Locate the cell with the specified text and output its [X, Y] center coordinate. 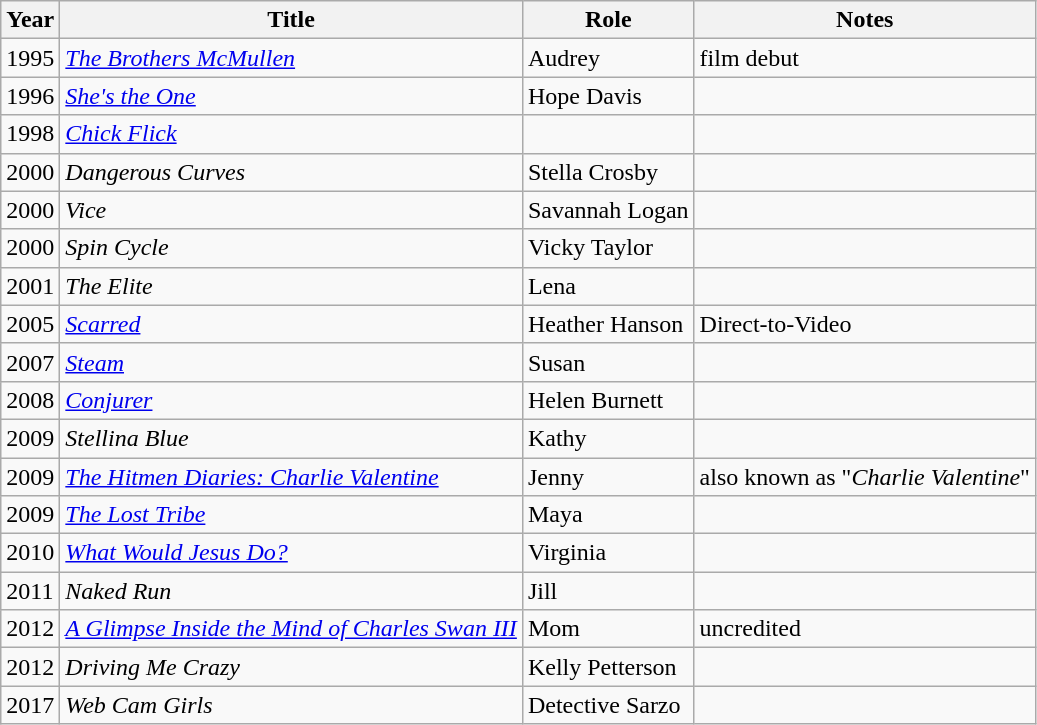
film debut [864, 58]
Role [608, 20]
2017 [30, 705]
Direct-to-Video [864, 324]
The Brothers McMullen [292, 58]
Susan [608, 362]
Lena [608, 286]
Spin Cycle [292, 248]
The Lost Tribe [292, 515]
A Glimpse Inside the Mind of Charles Swan III [292, 629]
Web Cam Girls [292, 705]
1996 [30, 96]
Detective Sarzo [608, 705]
Stellina Blue [292, 438]
2010 [30, 553]
Heather Hanson [608, 324]
Title [292, 20]
Year [30, 20]
Kelly Petterson [608, 667]
Steam [292, 362]
Savannah Logan [608, 210]
Scarred [292, 324]
Vicky Taylor [608, 248]
2005 [30, 324]
2007 [30, 362]
Maya [608, 515]
1995 [30, 58]
The Hitmen Diaries: Charlie Valentine [292, 477]
2011 [30, 591]
Notes [864, 20]
1998 [30, 134]
Chick Flick [292, 134]
2001 [30, 286]
Conjurer [292, 400]
2008 [30, 400]
also known as "Charlie Valentine" [864, 477]
What Would Jesus Do? [292, 553]
Mom [608, 629]
Hope Davis [608, 96]
Driving Me Crazy [292, 667]
Vice [292, 210]
Jenny [608, 477]
Dangerous Curves [292, 172]
Jill [608, 591]
Kathy [608, 438]
Naked Run [292, 591]
uncredited [864, 629]
Virginia [608, 553]
Helen Burnett [608, 400]
Audrey [608, 58]
She's the One [292, 96]
The Elite [292, 286]
Stella Crosby [608, 172]
